Find where the given text appears and provide that cell's center as (x, y) coordinate. 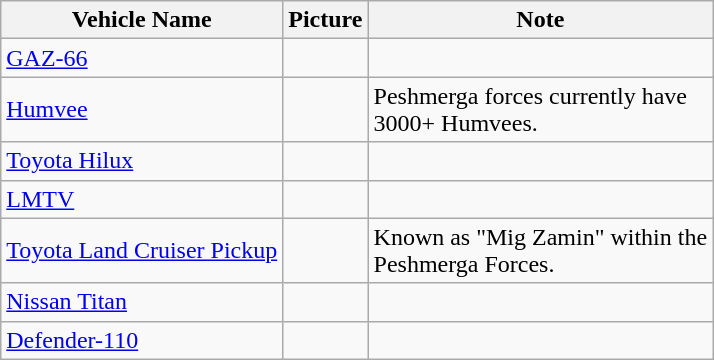
Known as "Mig Zamin" within thePeshmerga Forces. (540, 250)
LMTV (142, 199)
Toyota Land Cruiser Pickup (142, 250)
Peshmerga forces currently have3000+ Humvees. (540, 110)
Picture (326, 20)
Humvee (142, 110)
Note (540, 20)
Toyota Hilux (142, 161)
Nissan Titan (142, 302)
Defender-110 (142, 340)
GAZ-66 (142, 58)
Vehicle Name (142, 20)
